Find where the given text appears and provide that cell's center as (x, y) coordinate. 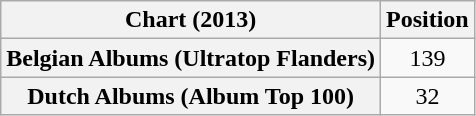
Dutch Albums (Album Top 100) (191, 96)
Chart (2013) (191, 20)
Position (428, 20)
Belgian Albums (Ultratop Flanders) (191, 58)
32 (428, 96)
139 (428, 58)
